Find where the given text appears and provide that cell's center as (X, Y) coordinate. 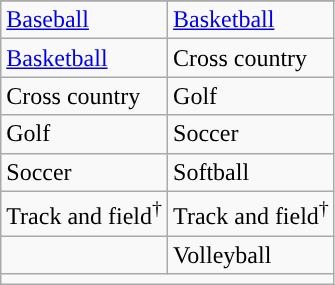
Baseball (84, 20)
Softball (252, 172)
Volleyball (252, 255)
